Identify which cell holds the provided text, then report its [X, Y] central coordinate. 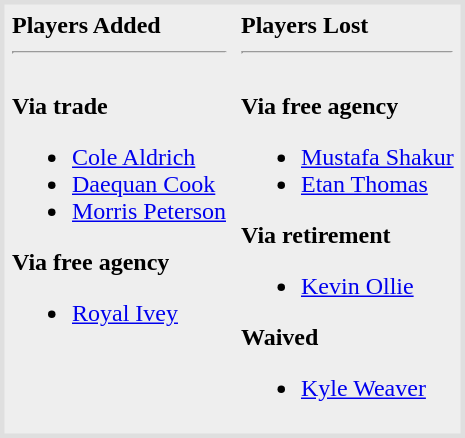
Players Added Via tradeCole AldrichDaequan CookMorris PetersonVia free agencyRoyal Ivey [118, 219]
Players Lost Via free agencyMustafa ShakurEtan ThomasVia retirementKevin OllieWaivedKyle Weaver [348, 219]
